Provide the (x, y) coordinate of the cell's center where the given text is located.  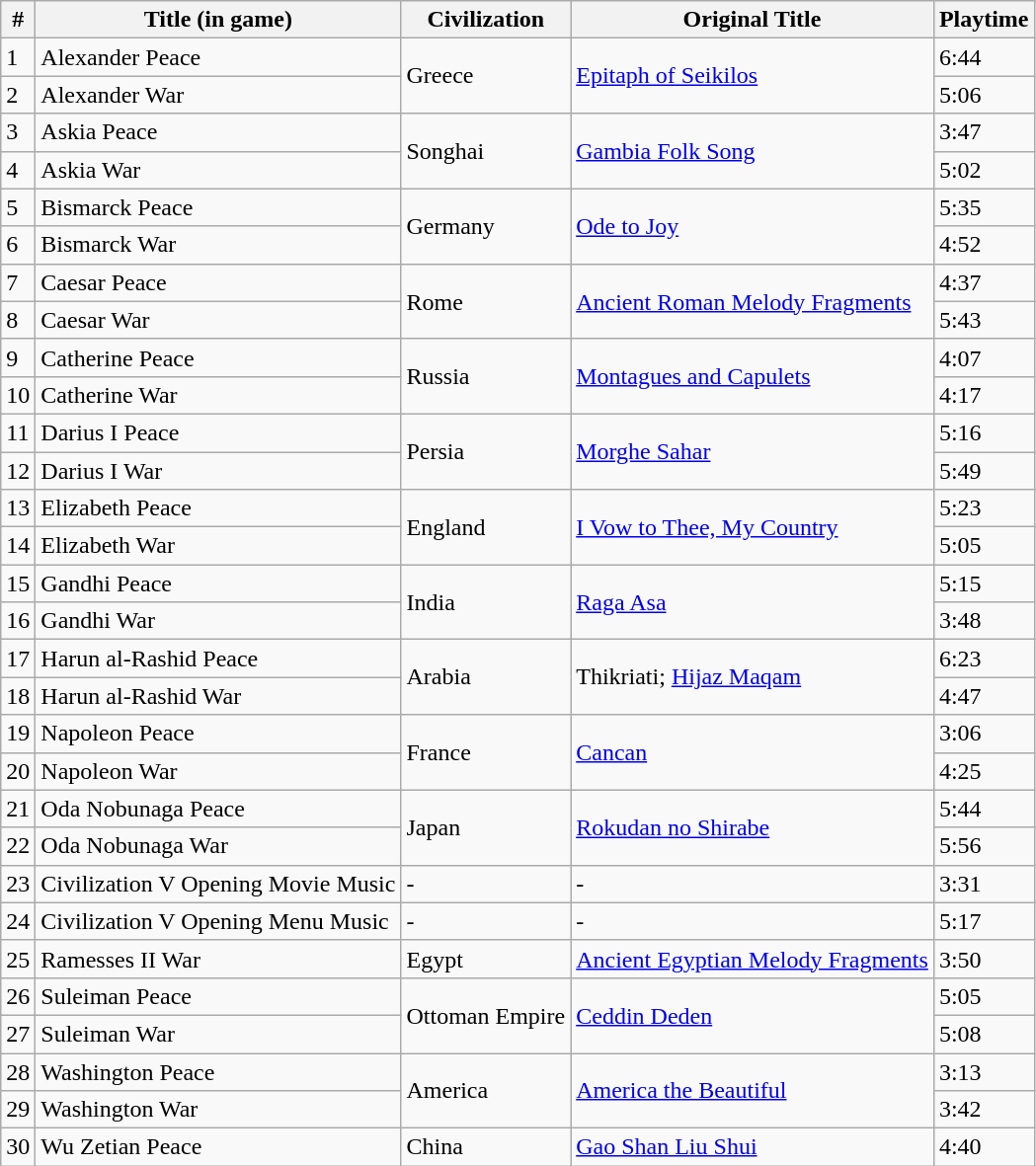
4 (18, 170)
England (486, 527)
Epitaph of Seikilos (753, 76)
Ancient Roman Melody Fragments (753, 301)
5:16 (984, 432)
5:35 (984, 207)
Ode to Joy (753, 226)
Russia (486, 376)
America (486, 1090)
9 (18, 357)
6:44 (984, 57)
1 (18, 57)
3:31 (984, 884)
Japan (486, 827)
22 (18, 846)
4:47 (984, 696)
India (486, 602)
5:02 (984, 170)
Ramesses II War (218, 959)
Bismarck Peace (218, 207)
7 (18, 282)
Napoleon Peace (218, 734)
5:15 (984, 583)
30 (18, 1147)
16 (18, 621)
19 (18, 734)
5:08 (984, 1034)
15 (18, 583)
2 (18, 95)
Gambia Folk Song (753, 151)
11 (18, 432)
4:40 (984, 1147)
5:06 (984, 95)
China (486, 1147)
I Vow to Thee, My Country (753, 527)
Askia Peace (218, 132)
28 (18, 1071)
3:47 (984, 132)
5 (18, 207)
Montagues and Capulets (753, 376)
Morghe Sahar (753, 451)
Arabia (486, 677)
Civilization V Opening Menu Music (218, 921)
Caesar Peace (218, 282)
Wu Zetian Peace (218, 1147)
Raga Asa (753, 602)
# (18, 20)
5:17 (984, 921)
23 (18, 884)
Title (in game) (218, 20)
4:25 (984, 771)
5:23 (984, 508)
8 (18, 320)
25 (18, 959)
Civilization V Opening Movie Music (218, 884)
Gandhi Peace (218, 583)
3:06 (984, 734)
Suleiman Peace (218, 996)
Alexander Peace (218, 57)
4:17 (984, 395)
Thikriati; Hijaz Maqam (753, 677)
Playtime (984, 20)
Greece (486, 76)
12 (18, 471)
3 (18, 132)
17 (18, 659)
10 (18, 395)
4:07 (984, 357)
3:13 (984, 1071)
Elizabeth War (218, 546)
Catherine War (218, 395)
Caesar War (218, 320)
Persia (486, 451)
Darius I War (218, 471)
6:23 (984, 659)
21 (18, 809)
Elizabeth Peace (218, 508)
20 (18, 771)
Cancan (753, 752)
Egypt (486, 959)
4:52 (984, 245)
Rome (486, 301)
Suleiman War (218, 1034)
Ancient Egyptian Melody Fragments (753, 959)
Darius I Peace (218, 432)
Oda Nobunaga War (218, 846)
Napoleon War (218, 771)
4:37 (984, 282)
13 (18, 508)
5:49 (984, 471)
24 (18, 921)
18 (18, 696)
Civilization (486, 20)
5:56 (984, 846)
Gao Shan Liu Shui (753, 1147)
5:43 (984, 320)
Germany (486, 226)
Rokudan no Shirabe (753, 827)
6 (18, 245)
3:42 (984, 1110)
France (486, 752)
Harun al-Rashid War (218, 696)
3:50 (984, 959)
Alexander War (218, 95)
27 (18, 1034)
Gandhi War (218, 621)
Askia War (218, 170)
Songhai (486, 151)
Catherine Peace (218, 357)
5:44 (984, 809)
America the Beautiful (753, 1090)
Bismarck War (218, 245)
Ceddin Deden (753, 1015)
Ottoman Empire (486, 1015)
Original Title (753, 20)
29 (18, 1110)
Oda Nobunaga Peace (218, 809)
3:48 (984, 621)
26 (18, 996)
Washington War (218, 1110)
14 (18, 546)
Harun al-Rashid Peace (218, 659)
Washington Peace (218, 1071)
